Output the [x, y] coordinate of the center of the cell containing the given text.  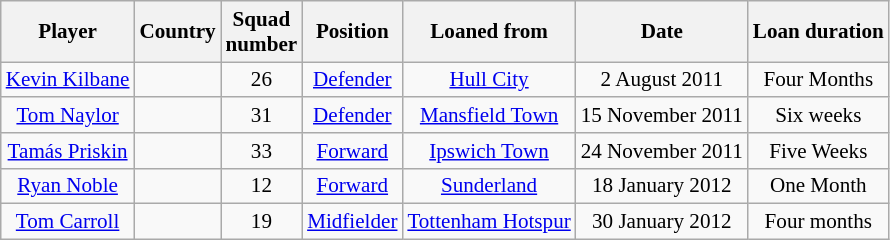
Tom Naylor [68, 114]
Ipswich Town [488, 150]
One Month [818, 186]
Hull City [488, 80]
2 August 2011 [662, 80]
Tamás Priskin [68, 150]
19 [262, 222]
Four months [818, 222]
Tom Carroll [68, 222]
Kevin Kilbane [68, 80]
Tottenham Hotspur [488, 222]
Midfielder [352, 222]
24 November 2011 [662, 150]
Mansfield Town [488, 114]
Sunderland [488, 186]
Squadnumber [262, 32]
Four Months [818, 80]
Date [662, 32]
26 [262, 80]
15 November 2011 [662, 114]
Position [352, 32]
33 [262, 150]
Five Weeks [818, 150]
Country [177, 32]
Ryan Noble [68, 186]
Loan duration [818, 32]
Six weeks [818, 114]
12 [262, 186]
30 January 2012 [662, 222]
18 January 2012 [662, 186]
Loaned from [488, 32]
Player [68, 32]
31 [262, 114]
